Identify which cell holds the provided text, then report its (x, y) central coordinate. 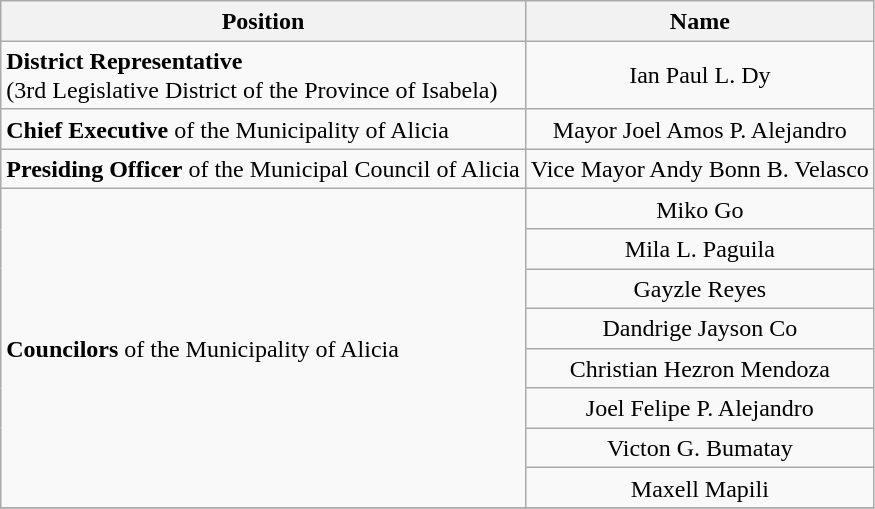
Christian Hezron Mendoza (700, 368)
Maxell Mapili (700, 488)
Mila L. Paguila (700, 249)
District Representative(3rd Legislative District of the Province of Isabela) (264, 76)
Name (700, 21)
Victon G. Bumatay (700, 448)
Ian Paul L. Dy (700, 76)
Position (264, 21)
Chief Executive of the Municipality of Alicia (264, 129)
Joel Felipe P. Alejandro (700, 408)
Miko Go (700, 209)
Presiding Officer of the Municipal Council of Alicia (264, 169)
Dandrige Jayson Co (700, 328)
Vice Mayor Andy Bonn B. Velasco (700, 169)
Mayor Joel Amos P. Alejandro (700, 129)
Gayzle Reyes (700, 289)
Councilors of the Municipality of Alicia (264, 348)
